Capture the cell that displays the provided text and extract its [x, y] central coordinate. 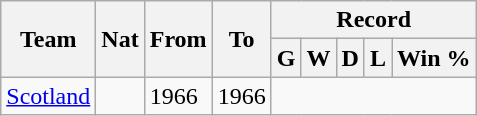
W [318, 58]
Team [48, 39]
Nat [120, 39]
Win % [434, 58]
To [242, 39]
L [378, 58]
Record [374, 20]
Scotland [48, 96]
From [178, 39]
G [286, 58]
D [350, 58]
